Locate the cell with the specified text and output its [X, Y] center coordinate. 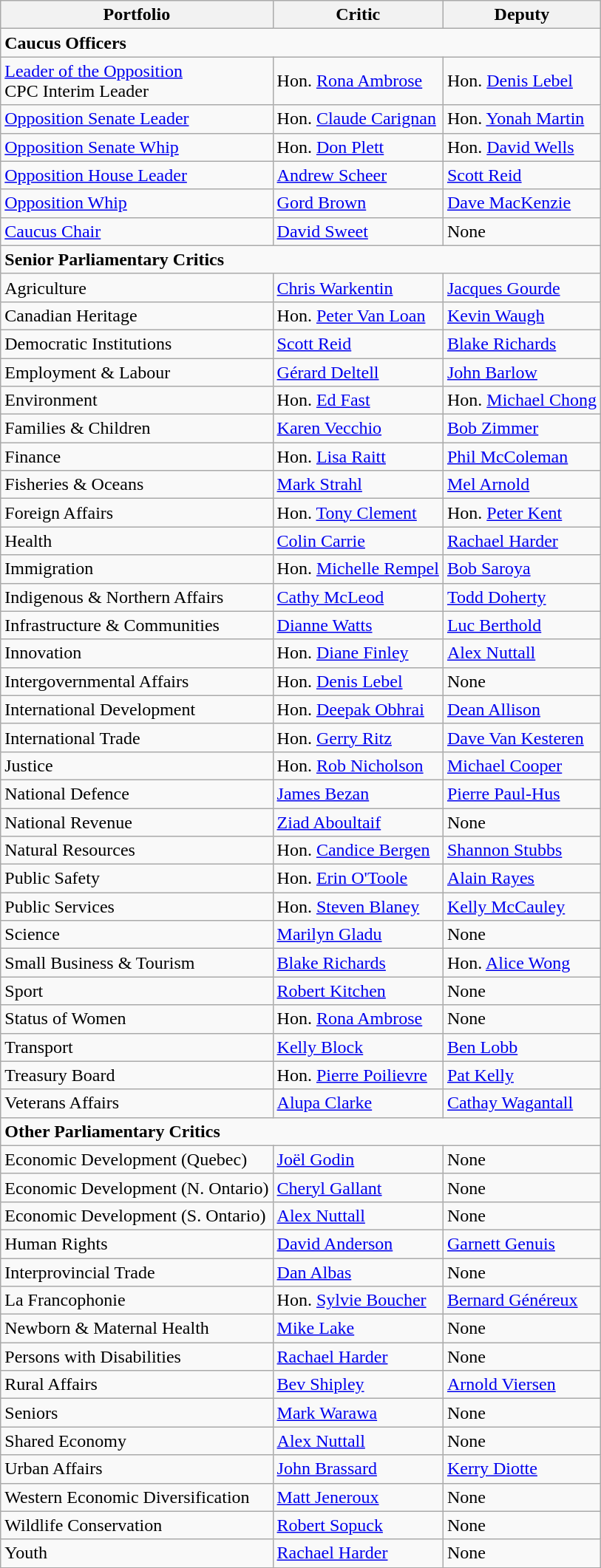
Environment [137, 400]
Hon. Tony Clement [358, 513]
Natural Resources [137, 851]
Hon. Peter Van Loan [358, 316]
Arnold Viersen [522, 1385]
International Trade [137, 737]
Bob Zimmer [522, 429]
Leader of the OppositionCPC Interim Leader [137, 81]
Opposition Senate Whip [137, 147]
Hon. Rob Nicholson [358, 766]
Michael Cooper [522, 766]
Sport [137, 991]
Hon. Erin O'Toole [358, 879]
Public Safety [137, 879]
Bernard Généreux [522, 1301]
Hon. Don Plett [358, 147]
Joël Godin [358, 1159]
John Brassard [358, 1469]
Economic Development (N. Ontario) [137, 1187]
Andrew Scheer [358, 175]
Mark Strahl [358, 485]
Dan Albas [358, 1272]
David Anderson [358, 1244]
Ziad Aboultaif [358, 822]
Hon. Claude Carignan [358, 119]
Dean Allison [522, 709]
Kelly Block [358, 1047]
Hon. Alice Wong [522, 963]
Canadian Heritage [137, 316]
Mel Arnold [522, 485]
Intergovernmental Affairs [137, 681]
Dave Van Kesteren [522, 737]
Immigration [137, 569]
Bob Saroya [522, 569]
Cathy McLeod [358, 597]
Pat Kelly [522, 1075]
Justice [137, 766]
Opposition Senate Leader [137, 119]
Veterans Affairs [137, 1103]
Kerry Diotte [522, 1469]
Youth [137, 1553]
Colin Carrie [358, 541]
Caucus Officers [301, 43]
John Barlow [522, 372]
Opposition House Leader [137, 175]
Interprovincial Trade [137, 1272]
Karen Vecchio [358, 429]
Alain Rayes [522, 879]
Rural Affairs [137, 1385]
Other Parliamentary Critics [301, 1131]
Hon. Pierre Poilievre [358, 1075]
National Defence [137, 794]
Deputy [522, 15]
Opposition Whip [137, 203]
Newborn & Maternal Health [137, 1329]
Innovation [137, 653]
Treasury Board [137, 1075]
Hon. Peter Kent [522, 513]
Mark Warawa [358, 1413]
Hon. Sylvie Boucher [358, 1301]
Hon. Diane Finley [358, 653]
Jacques Gourde [522, 287]
Foreign Affairs [137, 513]
Transport [137, 1047]
Infrastructure & Communities [137, 625]
Hon. Deepak Obhrai [358, 709]
Alupa Clarke [358, 1103]
Hon. Candice Bergen [358, 851]
Families & Children [137, 429]
Critic [358, 15]
Indigenous & Northern Affairs [137, 597]
Economic Development (Quebec) [137, 1159]
Bev Shipley [358, 1385]
Agriculture [137, 287]
Finance [137, 457]
Dave MacKenzie [522, 203]
Matt Jeneroux [358, 1497]
Fisheries & Oceans [137, 485]
Kelly McCauley [522, 907]
James Bezan [358, 794]
Gérard Deltell [358, 372]
Shared Economy [137, 1441]
Hon. Michael Chong [522, 400]
Hon. Michelle Rempel [358, 569]
Caucus Chair [137, 231]
Hon. Steven Blaney [358, 907]
Human Rights [137, 1244]
Todd Doherty [522, 597]
Hon. Lisa Raitt [358, 457]
Dianne Watts [358, 625]
Urban Affairs [137, 1469]
David Sweet [358, 231]
Luc Berthold [522, 625]
Senior Parliamentary Critics [301, 259]
Kevin Waugh [522, 316]
Public Services [137, 907]
Hon. Ed Fast [358, 400]
International Development [137, 709]
Robert Sopuck [358, 1525]
Chris Warkentin [358, 287]
Small Business & Tourism [137, 963]
Employment & Labour [137, 372]
Ben Lobb [522, 1047]
Gord Brown [358, 203]
Democratic Institutions [137, 344]
Science [137, 935]
Mike Lake [358, 1329]
Hon. Gerry Ritz [358, 737]
Wildlife Conservation [137, 1525]
Western Economic Diversification [137, 1497]
Seniors [137, 1413]
Health [137, 541]
Garnett Genuis [522, 1244]
Status of Women [137, 1019]
Hon. Yonah Martin [522, 119]
Pierre Paul-Hus [522, 794]
Cheryl Gallant [358, 1187]
Marilyn Gladu [358, 935]
La Francophonie [137, 1301]
Robert Kitchen [358, 991]
Shannon Stubbs [522, 851]
National Revenue [137, 822]
Persons with Disabilities [137, 1357]
Phil McColeman [522, 457]
Portfolio [137, 15]
Economic Development (S. Ontario) [137, 1216]
Cathay Wagantall [522, 1103]
Hon. David Wells [522, 147]
